Pinpoint the cell where the given text exists, returning its (x, y) midpoint coordinate. 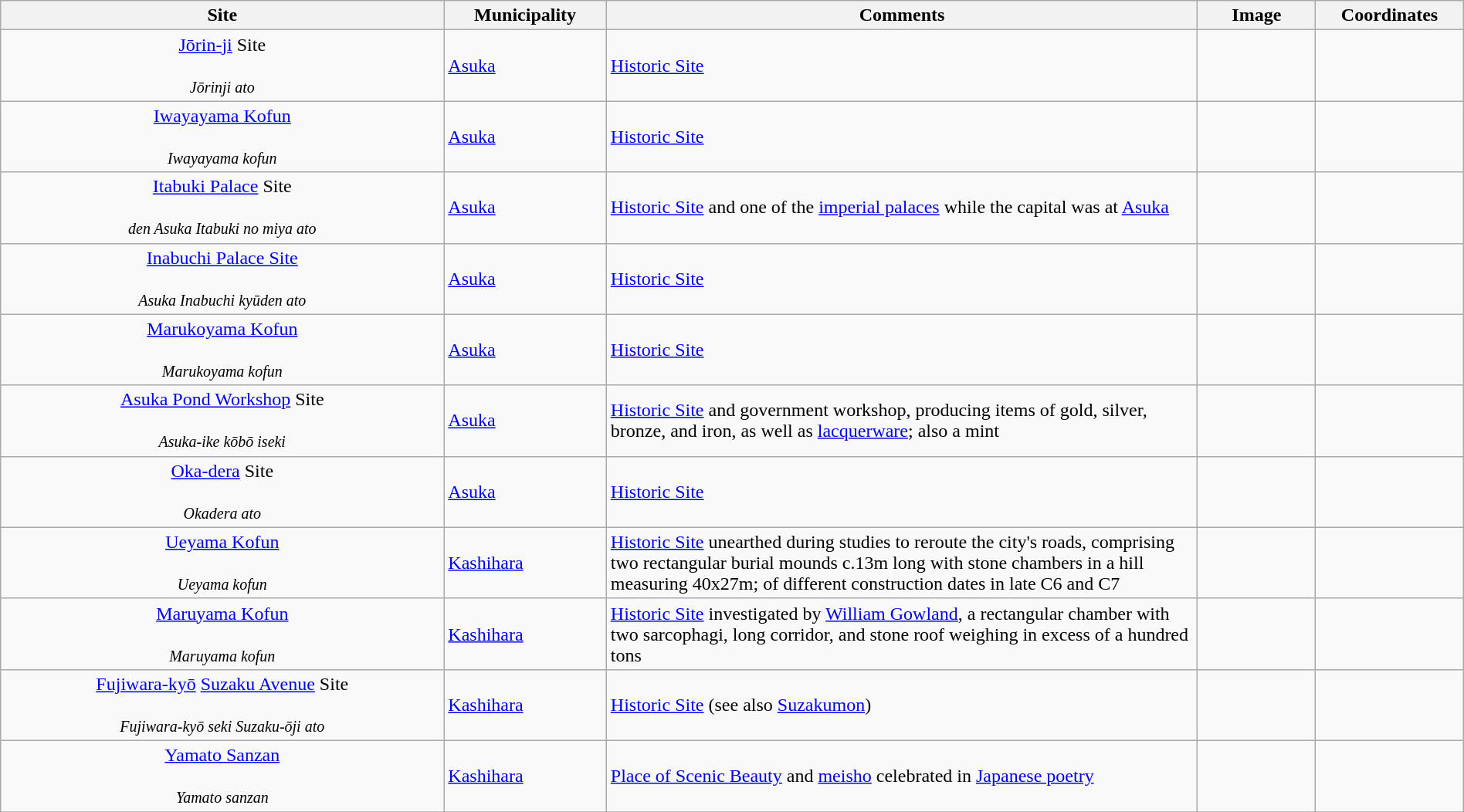
Itabuki Palace Siteden Asuka Itabuki no miya ato (222, 208)
Yamato SanzanYamato sanzan (222, 776)
Oka-dera SiteOkadera ato (222, 492)
Jōrin-ji SiteJōrinji ato (222, 66)
Iwayayama KofunIwayayama kofun (222, 137)
Historic Site and one of the imperial palaces while the capital was at Asuka (902, 208)
Place of Scenic Beauty and meisho celebrated in Japanese poetry (902, 776)
Coordinates (1390, 15)
Fujiwara-kyō Suzaku Avenue SiteFujiwara-kyō seki Suzaku-ōji ato (222, 705)
Maruyama KofunMaruyama kofun (222, 634)
Marukoyama KofunMarukoyama kofun (222, 350)
Asuka Pond Workshop SiteAsuka-ike kōbō iseki (222, 421)
Historic Site and government workshop, producing items of gold, silver, bronze, and iron, as well as lacquerware; also a mint (902, 421)
Site (222, 15)
Municipality (525, 15)
Image (1257, 15)
Inabuchi Palace SiteAsuka Inabuchi kyūden ato (222, 279)
Comments (902, 15)
Ueyama KofunUeyama kofun (222, 563)
Historic Site (see also Suzakumon) (902, 705)
